Capture the cell that displays the provided text and extract its (x, y) central coordinate. 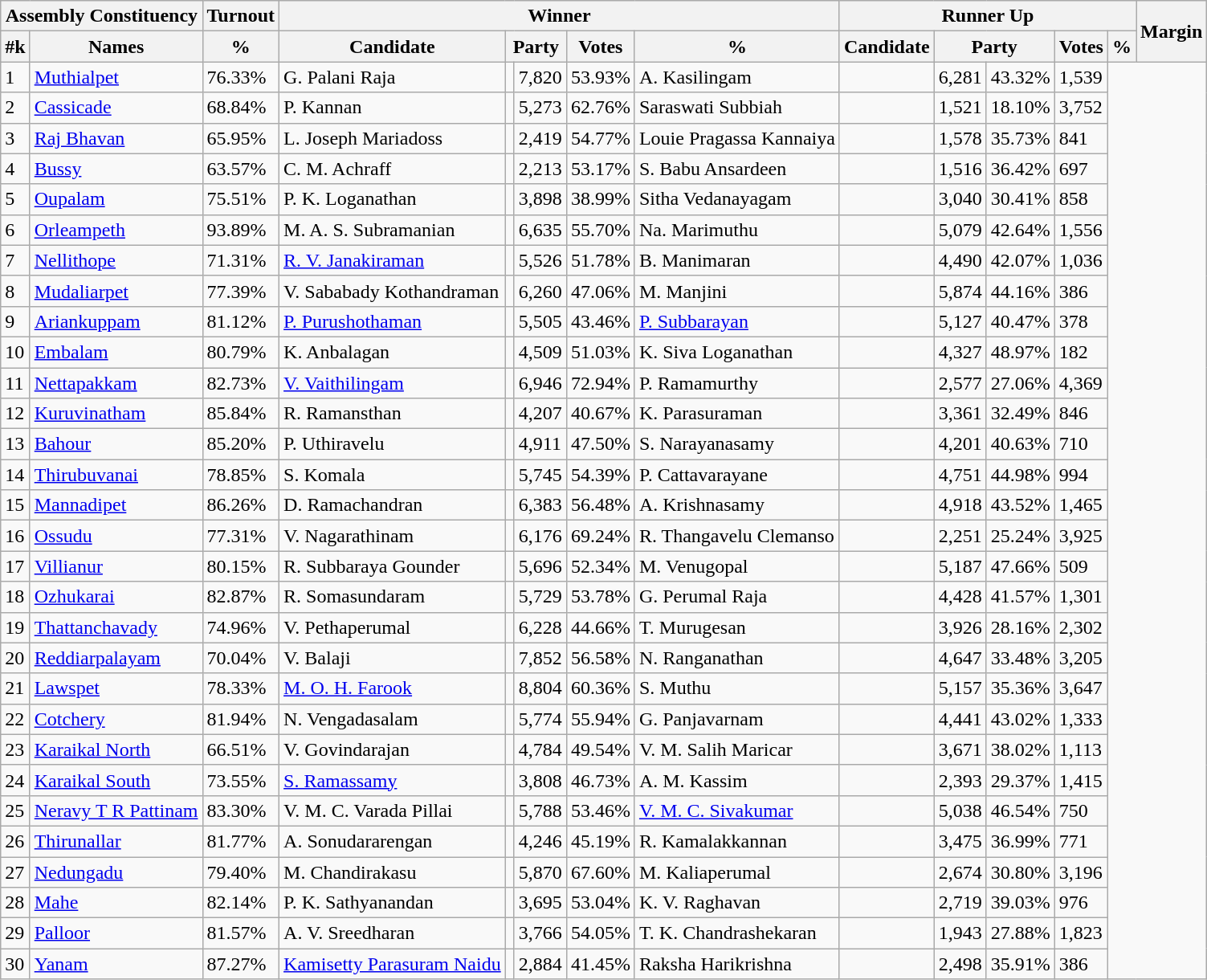
76.33% (241, 77)
P. Ramamurthy (737, 383)
41.57% (1020, 597)
29.37% (1020, 780)
46.73% (601, 780)
S. Babu Ansardeen (737, 169)
30.41% (1020, 199)
27 (15, 872)
3,205 (1081, 658)
N. Vengadasalam (393, 719)
D. Ramachandran (393, 505)
P. Kannan (393, 108)
Villianur (116, 566)
63.57% (241, 169)
77.31% (241, 536)
9 (15, 321)
3 (15, 138)
66.51% (241, 749)
Ariankuppam (116, 321)
4,911 (540, 444)
Winner (560, 16)
V. Balaji (393, 658)
M. O. H. Farook (393, 688)
3,925 (1081, 536)
24 (15, 780)
86.26% (241, 505)
S. Narayanasamy (737, 444)
C. M. Achraff (393, 169)
K. Siva Loganathan (737, 352)
44.98% (1020, 475)
7,852 (540, 658)
P. Purushothaman (393, 321)
51.78% (601, 260)
A. Krishnasamy (737, 505)
4,246 (540, 841)
710 (1081, 444)
G. Perumal Raja (737, 597)
1,516 (960, 169)
A. Kasilingam (737, 77)
39.03% (1020, 903)
1,578 (960, 138)
2,674 (960, 872)
77.39% (241, 291)
P. K. Loganathan (393, 199)
62.76% (601, 108)
2,884 (540, 964)
Saraswati Subbiah (737, 108)
28 (15, 903)
78.85% (241, 475)
35.36% (1020, 688)
1,415 (1081, 780)
71.31% (241, 260)
29 (15, 933)
Thirunallar (116, 841)
4,784 (540, 749)
R. Subbaraya Gounder (393, 566)
4,441 (960, 719)
P. K. Sathyanandan (393, 903)
49.54% (601, 749)
Bussy (116, 169)
Na. Marimuthu (737, 230)
26 (15, 841)
25 (15, 811)
72.94% (601, 383)
41.45% (601, 964)
73.55% (241, 780)
54.39% (601, 475)
60.36% (601, 688)
2,251 (960, 536)
M. Manjini (737, 291)
81.94% (241, 719)
1,113 (1081, 749)
K. Parasuraman (737, 414)
8,804 (540, 688)
85.84% (241, 414)
S. Muthu (737, 688)
55.70% (601, 230)
18.10% (1020, 108)
83.30% (241, 811)
Louie Pragassa Kannaiya (737, 138)
Thirubuvanai (116, 475)
4,201 (960, 444)
30.80% (1020, 872)
52.34% (601, 566)
67.60% (601, 872)
Raksha Harikrishna (737, 964)
1,465 (1081, 505)
6,281 (960, 77)
80.15% (241, 566)
53.17% (601, 169)
M. Venugopal (737, 566)
2 (15, 108)
45.19% (601, 841)
6,635 (540, 230)
1,521 (960, 108)
Lawspet (116, 688)
17 (15, 566)
40.47% (1020, 321)
18 (15, 597)
771 (1081, 841)
51.03% (601, 352)
1,943 (960, 933)
8 (15, 291)
56.58% (601, 658)
1 (15, 77)
S. Komala (393, 475)
87.27% (241, 964)
53.04% (601, 903)
Ozhukarai (116, 597)
Turnout (241, 16)
Runner Up (988, 16)
7,820 (540, 77)
V. Pethaperumal (393, 627)
38.02% (1020, 749)
3,361 (960, 414)
L. Joseph Mariadoss (393, 138)
4,647 (960, 658)
5,187 (960, 566)
Names (116, 47)
T. K. Chandrashekaran (737, 933)
70.04% (241, 658)
R. V. Janakiraman (393, 260)
1,333 (1081, 719)
V. M. C. Sivakumar (737, 811)
42.64% (1020, 230)
6,176 (540, 536)
4,369 (1081, 383)
R. Thangavelu Clemanso (737, 536)
11 (15, 383)
Muthialpet (116, 77)
994 (1081, 475)
Karaikal North (116, 749)
30 (15, 964)
976 (1081, 903)
Palloor (116, 933)
36.99% (1020, 841)
5,696 (540, 566)
43.52% (1020, 505)
3,752 (1081, 108)
46.54% (1020, 811)
27.88% (1020, 933)
6,946 (540, 383)
Mahe (116, 903)
12 (15, 414)
4,327 (960, 352)
5,870 (540, 872)
R. Somasundaram (393, 597)
65.95% (241, 138)
697 (1081, 169)
47.06% (601, 291)
80.79% (241, 352)
3,926 (960, 627)
5,038 (960, 811)
5,774 (540, 719)
V. Sababady Kothandraman (393, 291)
48.97% (1020, 352)
3,671 (960, 749)
43.32% (1020, 77)
V. M. C. Varada Pillai (393, 811)
6,260 (540, 291)
V. Vaithilingam (393, 383)
#k (15, 47)
4,918 (960, 505)
5 (15, 199)
4,207 (540, 414)
5,127 (960, 321)
G. Palani Raja (393, 77)
3,475 (960, 841)
6,228 (540, 627)
81.57% (241, 933)
3,766 (540, 933)
2,213 (540, 169)
19 (15, 627)
55.94% (601, 719)
56.48% (601, 505)
Reddiarpalayam (116, 658)
47.50% (601, 444)
15 (15, 505)
P. Uthiravelu (393, 444)
5,157 (960, 688)
2,577 (960, 383)
Nettapakkam (116, 383)
509 (1081, 566)
2,393 (960, 780)
3,040 (960, 199)
Orleampeth (116, 230)
27.06% (1020, 383)
81.12% (241, 321)
43.46% (601, 321)
44.66% (601, 627)
A. M. Kassim (737, 780)
V. Nagarathinam (393, 536)
53.46% (601, 811)
16 (15, 536)
2,498 (960, 964)
5,079 (960, 230)
B. Manimaran (737, 260)
32.49% (1020, 414)
K. Anbalagan (393, 352)
841 (1081, 138)
Mudaliarpet (116, 291)
Embalam (116, 352)
2,419 (540, 138)
6,383 (540, 505)
5,729 (540, 597)
79.40% (241, 872)
1,301 (1081, 597)
Sitha Vedanayagam (737, 199)
85.20% (241, 444)
1,036 (1081, 260)
Assembly Constituency (101, 16)
5,745 (540, 475)
K. V. Raghavan (737, 903)
Yanam (116, 964)
82.73% (241, 383)
R. Ramansthan (393, 414)
54.77% (601, 138)
V. Govindarajan (393, 749)
S. Ramassamy (393, 780)
4,509 (540, 352)
A. Sonudararengan (393, 841)
42.07% (1020, 260)
A. V. Sreedharan (393, 933)
14 (15, 475)
N. Ranganathan (737, 658)
33.48% (1020, 658)
35.73% (1020, 138)
Karaikal South (116, 780)
68.84% (241, 108)
10 (15, 352)
5,788 (540, 811)
G. Panjavarnam (737, 719)
1,823 (1081, 933)
69.24% (601, 536)
M. A. S. Subramanian (393, 230)
Cassicade (116, 108)
25.24% (1020, 536)
Kamisetty Parasuram Naidu (393, 964)
75.51% (241, 199)
82.87% (241, 597)
Thattanchavady (116, 627)
4,490 (960, 260)
7 (15, 260)
22 (15, 719)
4,428 (960, 597)
44.16% (1020, 291)
P. Subbarayan (737, 321)
V. M. Salih Maricar (737, 749)
13 (15, 444)
82.14% (241, 903)
3,808 (540, 780)
53.78% (601, 597)
54.05% (601, 933)
93.89% (241, 230)
5,273 (540, 108)
38.99% (601, 199)
T. Murugesan (737, 627)
Neravy T R Pattinam (116, 811)
M. Chandirakasu (393, 872)
Margin (1171, 31)
Raj Bhavan (116, 138)
Oupalam (116, 199)
40.67% (601, 414)
43.02% (1020, 719)
182 (1081, 352)
1,539 (1081, 77)
47.66% (1020, 566)
858 (1081, 199)
1,556 (1081, 230)
378 (1081, 321)
5,526 (540, 260)
Cotchery (116, 719)
4 (15, 169)
20 (15, 658)
Nedungadu (116, 872)
36.42% (1020, 169)
3,898 (540, 199)
846 (1081, 414)
Mannadipet (116, 505)
74.96% (241, 627)
40.63% (1020, 444)
2,302 (1081, 627)
21 (15, 688)
M. Kaliaperumal (737, 872)
Nellithope (116, 260)
750 (1081, 811)
Kuruvinatham (116, 414)
Ossudu (116, 536)
53.93% (601, 77)
81.77% (241, 841)
23 (15, 749)
Bahour (116, 444)
78.33% (241, 688)
28.16% (1020, 627)
5,505 (540, 321)
2,719 (960, 903)
3,647 (1081, 688)
6 (15, 230)
5,874 (960, 291)
P. Cattavarayane (737, 475)
R. Kamalakkannan (737, 841)
3,695 (540, 903)
35.91% (1020, 964)
4,751 (960, 475)
3,196 (1081, 872)
